For the text-containing cell, return its midpoint in [X, Y] coordinate format. 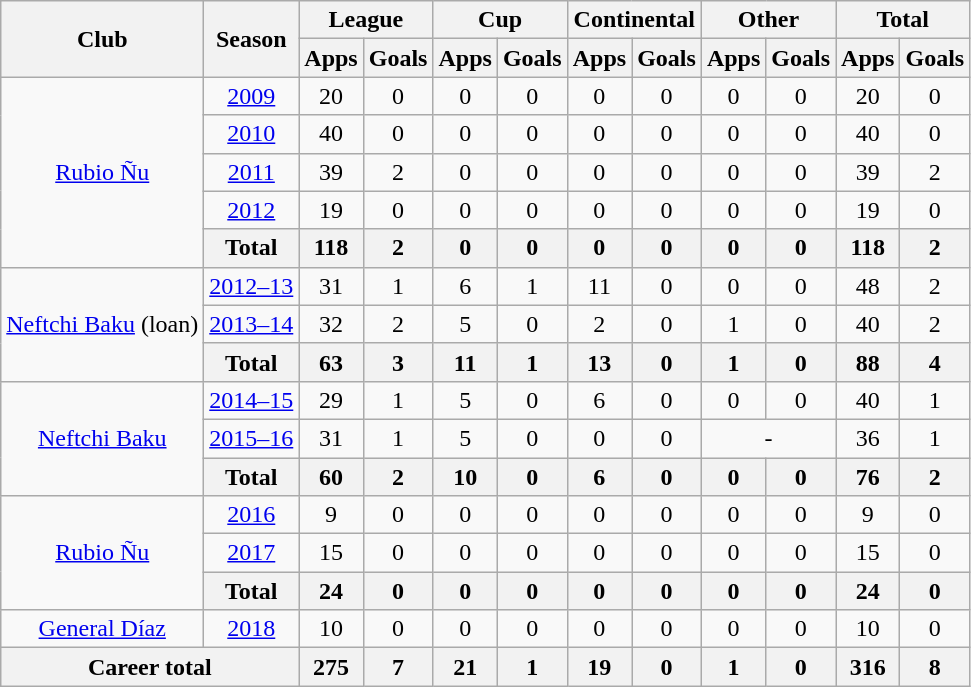
2012 [252, 210]
Neftchi Baku [102, 438]
Continental [634, 20]
Cup [500, 20]
2011 [252, 172]
36 [868, 438]
2012–13 [252, 286]
76 [868, 477]
316 [868, 667]
General Díaz [102, 629]
Neftchi Baku (loan) [102, 324]
League [366, 20]
4 [935, 362]
Season [252, 39]
29 [331, 400]
48 [868, 286]
21 [465, 667]
2013–14 [252, 324]
Other [768, 20]
2018 [252, 629]
2009 [252, 96]
8 [935, 667]
2017 [252, 553]
32 [331, 324]
2010 [252, 134]
2016 [252, 515]
2014–15 [252, 400]
88 [868, 362]
63 [331, 362]
3 [398, 362]
7 [398, 667]
2015–16 [252, 438]
13 [599, 362]
275 [331, 667]
60 [331, 477]
Club [102, 39]
Career total [150, 667]
- [768, 438]
